Return [X, Y] of the center of cell containing provided text 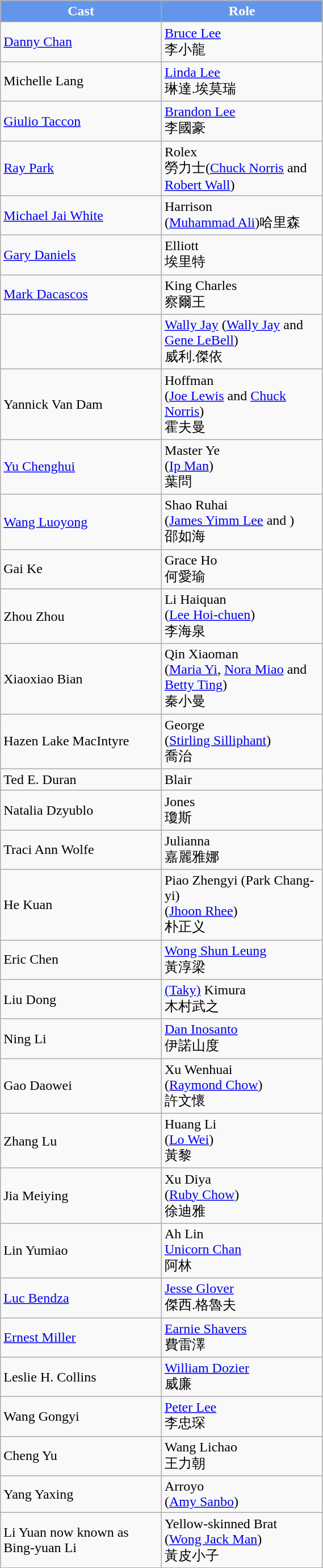
Gary Daniels [81, 255]
Role [242, 11]
Master Ye(Ip Man)葉問 [242, 467]
King Charles察爾王 [242, 294]
Grace Ho 何愛瑜 [242, 569]
Natalia Dzyublo [81, 810]
Harrison(Muhammad Ali)哈里森 [242, 215]
Yellow-skinned Brat (Wong Jack Man)黃皮小子 [242, 1541]
Ted E. Duran [81, 779]
Hazen Lake MacIntyre [81, 741]
Yang Yaxing [81, 1494]
Huang Li(Lo Wei)黃黎 [242, 1140]
Liu Dong [81, 999]
Dan Inosanto伊諾山度 [242, 1039]
Gao Daowei [81, 1086]
Jia Meiying [81, 1196]
Ning Li [81, 1039]
Mark Dacascos [81, 294]
Arroyo(Amy Sanbo) [242, 1494]
Cast [81, 11]
Michael Jai White [81, 215]
Hoffman(Joe Lewis and Chuck Norris)霍夫曼 [242, 404]
George(Stirling Silliphant)喬治 [242, 741]
Wang Lichao王力朝 [242, 1456]
Jesse Glover傑西.格魯夫 [242, 1298]
Li Haiquan(Lee Hoi-chuen)李海泉 [242, 616]
Gai Ke [81, 569]
Zhang Lu [81, 1140]
Giulio Taccon [81, 121]
Ah LinUnicorn Chan阿林 [242, 1251]
Piao Zhengyi (Park Chang-yi)(Jhoon Rhee)朴正义 [242, 905]
Qin Xiaoman(Maria Yi, Nora Miao and Betty Ting)秦小曼 [242, 679]
Danny Chan [81, 42]
Traci Ann Wolfe [81, 850]
Shao Ruhai(James Yimm Lee and )邵如海 [242, 522]
Xiaoxiao Bian [81, 679]
Ernest Miller [81, 1338]
Zhou Zhou [81, 616]
Leslie H. Collins [81, 1377]
Michelle Lang [81, 81]
Peter Lee李忠琛 [242, 1417]
Cheng Yu [81, 1456]
Wally Jay (Wally Jay andGene LeBell)威利.傑依 [242, 342]
Ray Park [81, 168]
Eric Chen [81, 960]
Wang Luoyong [81, 522]
Blair [242, 779]
Rolex勞力士(Chuck Norris and Robert Wall) [242, 168]
Yu Chenghui [81, 467]
He Kuan [81, 905]
Yannick Van Dam [81, 404]
Lin Yumiao [81, 1251]
Linda Lee琳達.埃莫瑞 [242, 81]
Luc Bendza [81, 1298]
Brandon Lee李國豪 [242, 121]
Wong Shun Leung黃淳梁 [242, 960]
Jones瓊斯 [242, 810]
Xu Diya(Ruby Chow)徐迪雅 [242, 1196]
Earnie Shavers費雷澤 [242, 1338]
William Dozier威廉 [242, 1377]
Xu Wenhuai(Raymond Chow)許文懷 [242, 1086]
Bruce Lee李小龍 [242, 42]
Julianna嘉麗雅娜 [242, 850]
Wang Gongyi [81, 1417]
(Taky) Kimura木村武之 [242, 999]
Li Yuan now known as Bing-yuan Li [81, 1541]
Elliott埃里特 [242, 255]
